Search for the cell housing the specified text and yield its (X, Y) center coordinate. 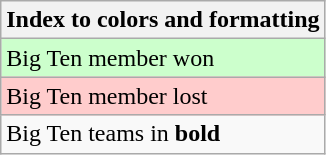
Index to colors and formatting (163, 20)
Big Ten member won (163, 58)
Big Ten teams in bold (163, 134)
Big Ten member lost (163, 96)
